Return the (X, Y) coordinate for the center point of the cell that contains the specified text.  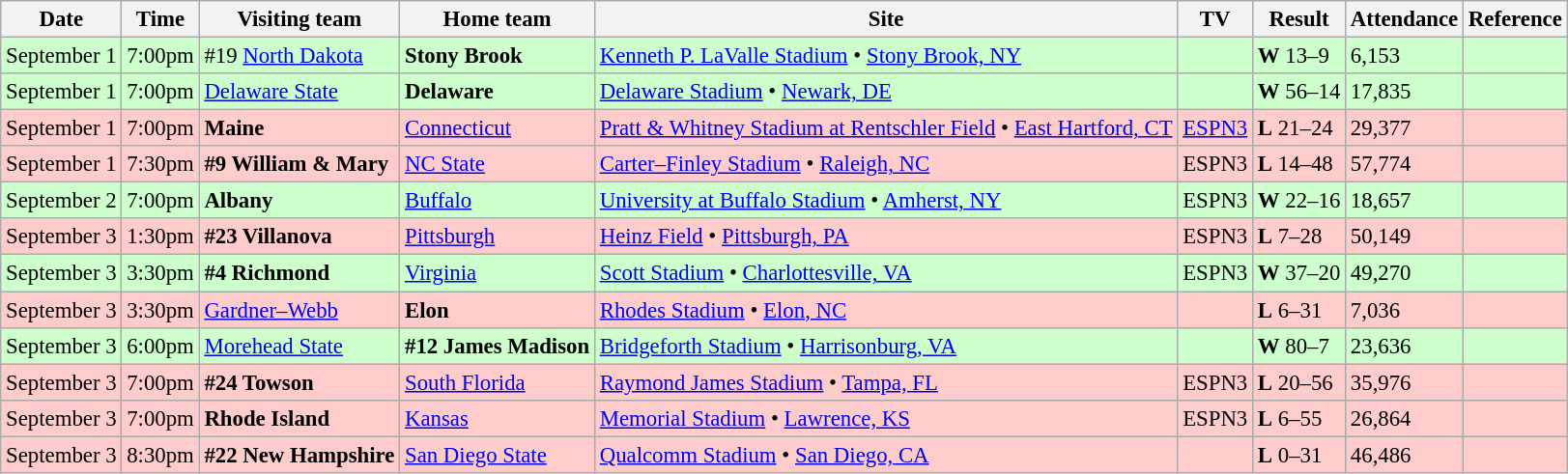
8:30pm (160, 455)
#12 James Madison (498, 346)
Gardner–Webb (299, 310)
TV (1215, 19)
46,486 (1405, 455)
7:30pm (160, 164)
Stony Brook (498, 56)
18,657 (1405, 201)
South Florida (498, 382)
Heinz Field • Pittsburgh, PA (885, 237)
#24 Towson (299, 382)
L 6–31 (1299, 310)
7,036 (1405, 310)
L 6–55 (1299, 418)
Rhode Island (299, 418)
Morehead State (299, 346)
Home team (498, 19)
L 7–28 (1299, 237)
29,377 (1405, 128)
NC State (498, 164)
Rhodes Stadium • Elon, NC (885, 310)
Bridgeforth Stadium • Harrisonburg, VA (885, 346)
26,864 (1405, 418)
September 2 (62, 201)
W 80–7 (1299, 346)
Virginia (498, 273)
49,270 (1405, 273)
#19 North Dakota (299, 56)
University at Buffalo Stadium • Amherst, NY (885, 201)
Delaware State (299, 92)
Attendance (1405, 19)
Site (885, 19)
Scott Stadium • Charlottesville, VA (885, 273)
Albany (299, 201)
Raymond James Stadium • Tampa, FL (885, 382)
Maine (299, 128)
#22 New Hampshire (299, 455)
Connecticut (498, 128)
Kenneth P. LaValle Stadium • Stony Brook, NY (885, 56)
23,636 (1405, 346)
#9 William & Mary (299, 164)
Pratt & Whitney Stadium at Rentschler Field • East Hartford, CT (885, 128)
L 21–24 (1299, 128)
Kansas (498, 418)
W 22–16 (1299, 201)
Qualcomm Stadium • San Diego, CA (885, 455)
W 13–9 (1299, 56)
Time (160, 19)
L 0–31 (1299, 455)
Memorial Stadium • Lawrence, KS (885, 418)
1:30pm (160, 237)
#23 Villanova (299, 237)
Buffalo (498, 201)
San Diego State (498, 455)
Visiting team (299, 19)
Delaware (498, 92)
Delaware Stadium • Newark, DE (885, 92)
L 20–56 (1299, 382)
Date (62, 19)
Pittsburgh (498, 237)
Carter–Finley Stadium • Raleigh, NC (885, 164)
L 14–48 (1299, 164)
17,835 (1405, 92)
Result (1299, 19)
35,976 (1405, 382)
57,774 (1405, 164)
50,149 (1405, 237)
#4 Richmond (299, 273)
W 56–14 (1299, 92)
W 37–20 (1299, 273)
6:00pm (160, 346)
Reference (1516, 19)
6,153 (1405, 56)
Elon (498, 310)
